Locate the cell with the specified text and output its [x, y] center coordinate. 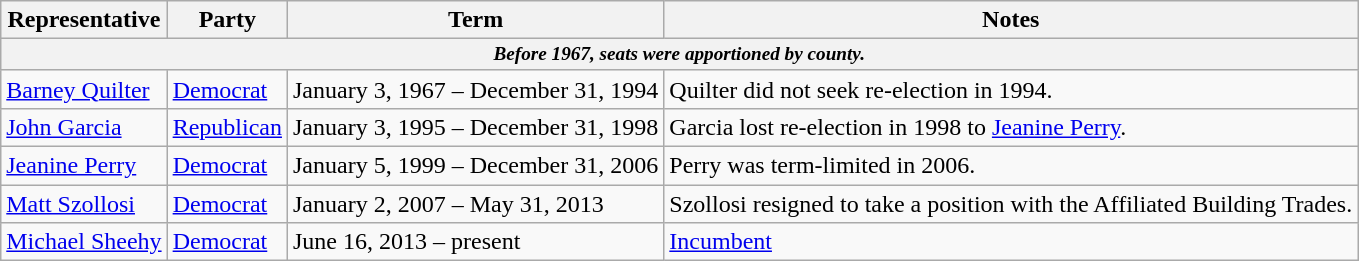
Before 1967, seats were apportioned by county. [680, 55]
Quilter did not seek re-election in 1994. [1011, 89]
Michael Sheehy [84, 242]
June 16, 2013 – present [475, 242]
Szollosi resigned to take a position with the Affiliated Building Trades. [1011, 204]
January 2, 2007 – May 31, 2013 [475, 204]
Jeanine Perry [84, 166]
January 5, 1999 – December 31, 2006 [475, 166]
Republican [227, 128]
Party [227, 20]
Notes [1011, 20]
Term [475, 20]
John Garcia [84, 128]
January 3, 1967 – December 31, 1994 [475, 89]
Perry was term-limited in 2006. [1011, 166]
Incumbent [1011, 242]
Garcia lost re-election in 1998 to Jeanine Perry. [1011, 128]
Representative [84, 20]
Matt Szollosi [84, 204]
January 3, 1995 – December 31, 1998 [475, 128]
Barney Quilter [84, 89]
